Output the [x, y] coordinate of the center of the cell containing the given text.  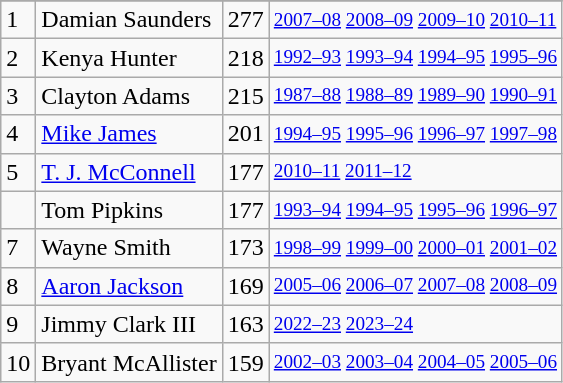
Tom Pipkins [129, 210]
173 [246, 248]
159 [246, 362]
1987–88 1988–89 1989–90 1990–91 [415, 96]
201 [246, 134]
3 [18, 96]
1 [18, 20]
1998–99 1999–00 2000–01 2001–02 [415, 248]
2007–08 2008–09 2009–10 2010–11 [415, 20]
8 [18, 286]
218 [246, 58]
1993–94 1994–95 1995–96 1996–97 [415, 210]
Clayton Adams [129, 96]
10 [18, 362]
T. J. McConnell [129, 172]
5 [18, 172]
2002–03 2003–04 2004–05 2005–06 [415, 362]
169 [246, 286]
Kenya Hunter [129, 58]
215 [246, 96]
1992–93 1993–94 1994–95 1995–96 [415, 58]
277 [246, 20]
1994–95 1995–96 1996–97 1997–98 [415, 134]
Mike James [129, 134]
Jimmy Clark III [129, 324]
Bryant McAllister [129, 362]
4 [18, 134]
Wayne Smith [129, 248]
Damian Saunders [129, 20]
2 [18, 58]
9 [18, 324]
2005–06 2006–07 2007–08 2008–09 [415, 286]
7 [18, 248]
Aaron Jackson [129, 286]
2010–11 2011–12 [415, 172]
163 [246, 324]
2022–23 2023–24 [415, 324]
